Capture the cell that displays the provided text and extract its [x, y] central coordinate. 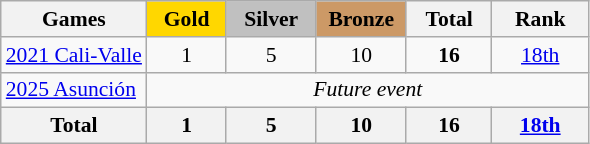
2021 Cali-Valle [74, 55]
Silver [271, 19]
Gold [186, 19]
Future event [368, 90]
Bronze [361, 19]
Games [74, 19]
Rank [540, 19]
2025 Asunción [74, 90]
